Find where the given text appears and provide that cell's center as (x, y) coordinate. 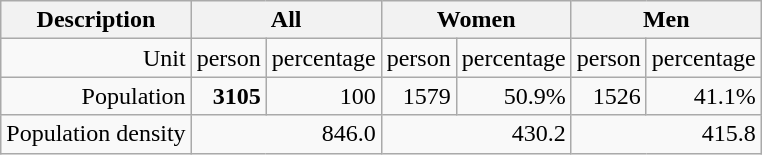
All (286, 20)
50.9% (514, 96)
Description (96, 20)
Men (666, 20)
41.1% (704, 96)
415.8 (666, 134)
Population (96, 96)
1579 (418, 96)
100 (324, 96)
1526 (608, 96)
Women (476, 20)
846.0 (286, 134)
430.2 (476, 134)
Unit (96, 58)
3105 (228, 96)
Population density (96, 134)
